Provide the [X, Y] coordinate of the cell's center where the given text is located.  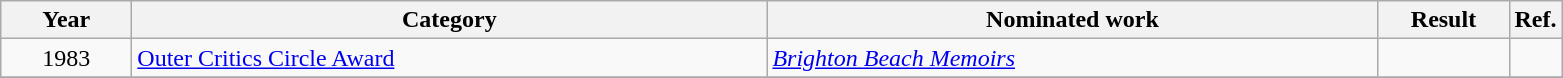
Ref. [1536, 20]
Result [1444, 20]
Brighton Beach Memoirs [1072, 58]
Category [450, 20]
Year [66, 20]
Outer Critics Circle Award [450, 58]
Nominated work [1072, 20]
1983 [66, 58]
